Find where the given text appears and provide that cell's center as [X, Y] coordinate. 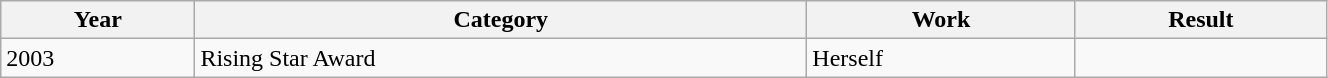
Result [1200, 20]
Herself [942, 58]
Category [501, 20]
2003 [98, 58]
Work [942, 20]
Rising Star Award [501, 58]
Year [98, 20]
